Identify which cell holds the provided text, then report its (x, y) central coordinate. 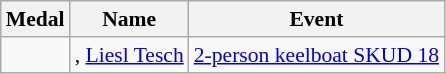
Medal (36, 19)
Event (316, 19)
Name (130, 19)
2-person keelboat SKUD 18 (316, 55)
, Liesl Tesch (130, 55)
